Pinpoint the cell where the given text exists, returning its [X, Y] midpoint coordinate. 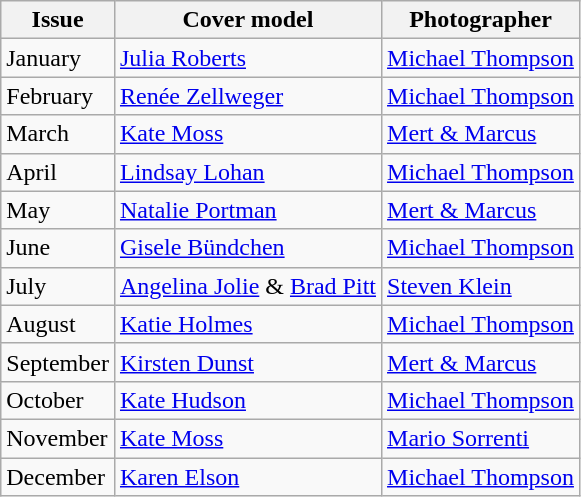
Kate Hudson [248, 400]
Cover model [248, 20]
March [58, 134]
Gisele Bündchen [248, 248]
July [58, 286]
Mario Sorrenti [481, 438]
Julia Roberts [248, 58]
Renée Zellweger [248, 96]
October [58, 400]
November [58, 438]
January [58, 58]
Natalie Portman [248, 210]
April [58, 172]
Karen Elson [248, 477]
Photographer [481, 20]
December [58, 477]
Steven Klein [481, 286]
June [58, 248]
Lindsay Lohan [248, 172]
Angelina Jolie & Brad Pitt [248, 286]
Kirsten Dunst [248, 362]
May [58, 210]
February [58, 96]
Issue [58, 20]
September [58, 362]
Katie Holmes [248, 324]
August [58, 324]
